Locate the cell with the specified text and output its [x, y] center coordinate. 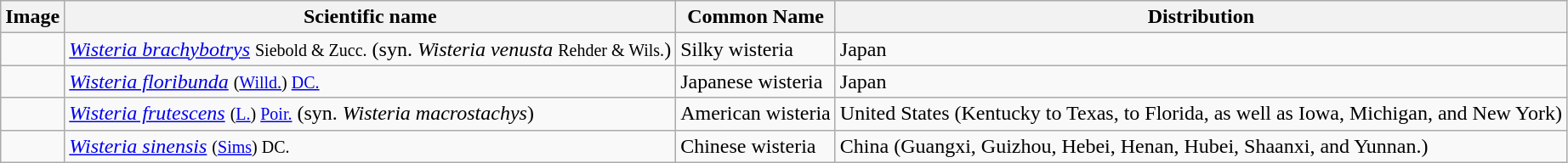
Wisteria frutescens (L.) Poir. (syn. Wisteria macrostachys) [371, 114]
United States (Kentucky to Texas, to Florida, as well as Iowa, Michigan, and New York) [1201, 114]
Distribution [1201, 17]
Scientific name [371, 17]
Chinese wisteria [756, 146]
Wisteria floribunda (Willd.) DC. [371, 81]
China (Guangxi, Guizhou, Hebei, Henan, Hubei, Shaanxi, and Yunnan.) [1201, 146]
American wisteria [756, 114]
Japanese wisteria [756, 81]
Wisteria brachybotrys Siebold & Zucc. (syn. Wisteria venusta Rehder & Wils.) [371, 49]
Silky wisteria [756, 49]
Image [32, 17]
Wisteria sinensis (Sims) DC. [371, 146]
Common Name [756, 17]
